Pinpoint the cell where the given text exists, returning its (x, y) midpoint coordinate. 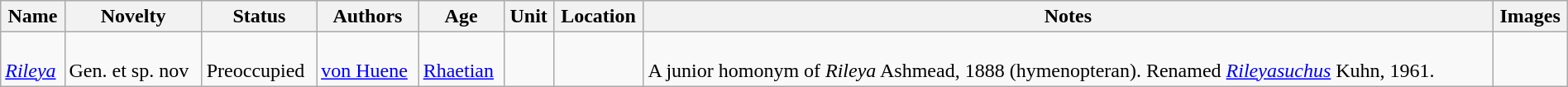
Images (1530, 17)
Novelty (133, 17)
Authors (368, 17)
Unit (528, 17)
Age (461, 17)
Notes (1068, 17)
Gen. et sp. nov (133, 60)
von Huene (368, 60)
Rhaetian (461, 60)
Location (599, 17)
A junior homonym of Rileya Ashmead, 1888 (hymenopteran). Renamed Rileyasuchus Kuhn, 1961. (1068, 60)
Name (33, 17)
Status (259, 17)
Rileya (33, 60)
Preoccupied (259, 60)
